Provide the (x, y) coordinate of the cell's center where the given text is located.  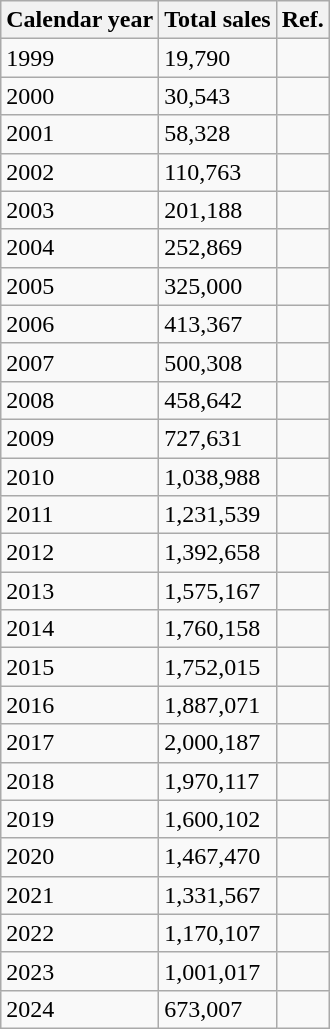
1,170,107 (218, 933)
2018 (80, 781)
2012 (80, 553)
1,038,988 (218, 477)
2007 (80, 362)
58,328 (218, 134)
252,869 (218, 248)
2017 (80, 743)
500,308 (218, 362)
727,631 (218, 438)
2019 (80, 819)
413,367 (218, 324)
2008 (80, 400)
1,467,470 (218, 857)
2011 (80, 515)
30,543 (218, 96)
1,392,658 (218, 553)
325,000 (218, 286)
2,000,187 (218, 743)
2014 (80, 629)
2010 (80, 477)
201,188 (218, 210)
110,763 (218, 172)
2021 (80, 895)
19,790 (218, 58)
2001 (80, 134)
2004 (80, 248)
673,007 (218, 1009)
2006 (80, 324)
2015 (80, 667)
1999 (80, 58)
2024 (80, 1009)
2013 (80, 591)
2022 (80, 933)
1,575,167 (218, 591)
458,642 (218, 400)
2002 (80, 172)
1,887,071 (218, 705)
1,760,158 (218, 629)
2005 (80, 286)
2000 (80, 96)
1,331,567 (218, 895)
2020 (80, 857)
1,001,017 (218, 971)
1,231,539 (218, 515)
2009 (80, 438)
Calendar year (80, 20)
1,752,015 (218, 667)
Ref. (302, 20)
Total sales (218, 20)
2023 (80, 971)
1,600,102 (218, 819)
1,970,117 (218, 781)
2003 (80, 210)
2016 (80, 705)
